Determine the (X, Y) coordinate at the center of the cell enclosing the given text.  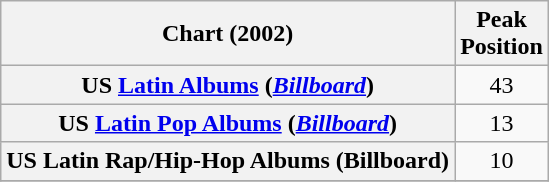
13 (502, 123)
Peak Position (502, 34)
US Latin Pop Albums (Billboard) (228, 123)
Chart (2002) (228, 34)
US Latin Rap/Hip-Hop Albums (Billboard) (228, 161)
US Latin Albums (Billboard) (228, 85)
10 (502, 161)
43 (502, 85)
